Identify which cell holds the provided text, then report its (X, Y) central coordinate. 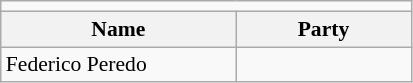
Name (118, 29)
Party (324, 29)
Federico Peredo (118, 65)
